Identify which cell holds the provided text, then report its [X, Y] central coordinate. 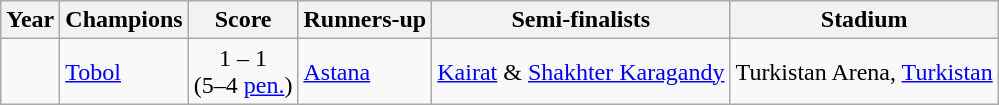
Astana [365, 72]
Stadium [864, 20]
Champions [124, 20]
Score [243, 20]
Kairat & Shakhter Karagandy [581, 72]
1 – 1 (5–4 pen.) [243, 72]
Tobol [124, 72]
Turkistan Arena, Turkistan [864, 72]
Semi-finalists [581, 20]
Year [30, 20]
Runners-up [365, 20]
